Scan for the cell matching the given text and deliver its [x, y] coordinate at center. 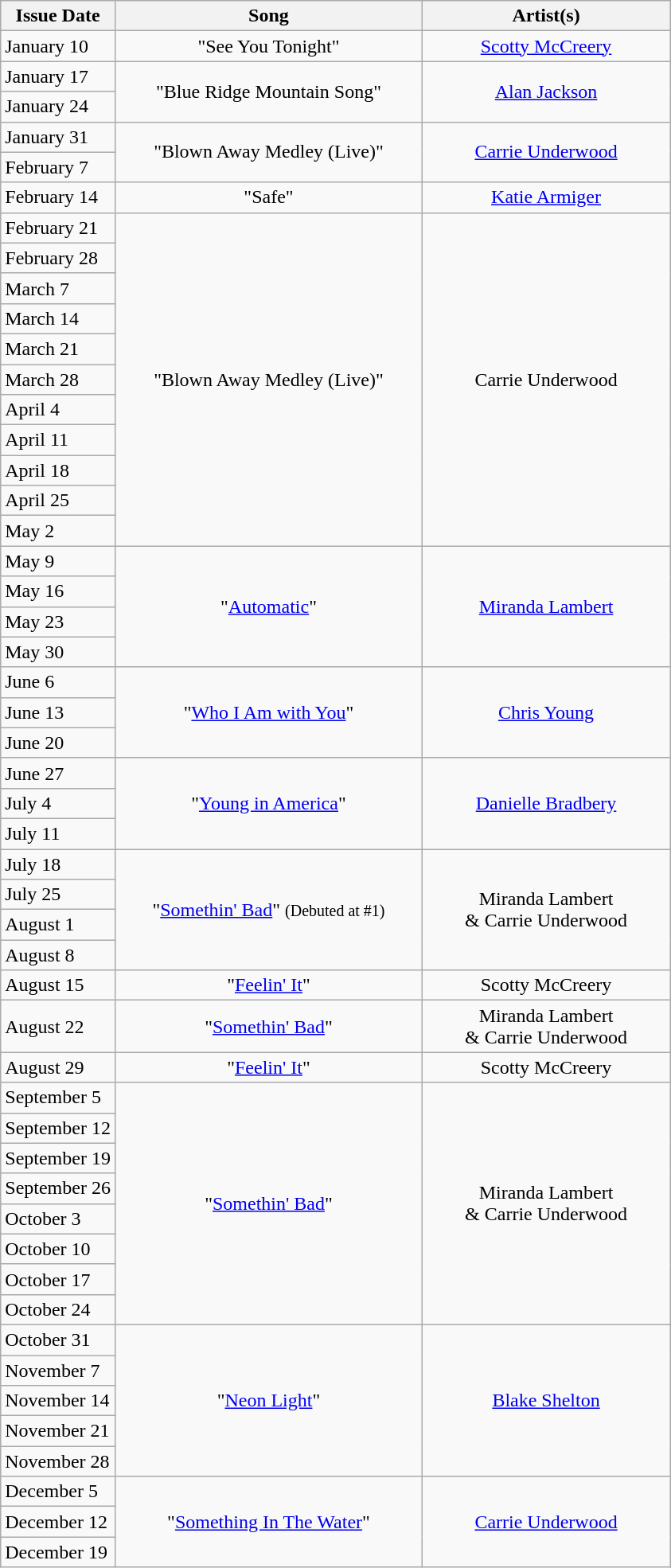
November 14 [58, 1401]
October 3 [58, 1219]
Chris Young [546, 712]
August 8 [58, 955]
"Automatic" [268, 607]
January 24 [58, 107]
May 9 [58, 561]
September 19 [58, 1158]
March 28 [58, 380]
"Safe" [268, 197]
Blake Shelton [546, 1400]
April 4 [58, 410]
February 28 [58, 258]
"Who I Am with You" [268, 712]
October 17 [58, 1279]
March 7 [58, 288]
"Something In The Water" [268, 1522]
November 7 [58, 1370]
Issue Date [58, 16]
July 25 [58, 895]
February 7 [58, 167]
May 30 [58, 652]
August 1 [58, 925]
September 26 [58, 1188]
January 31 [58, 137]
June 6 [58, 682]
July 11 [58, 833]
Alan Jackson [546, 92]
September 12 [58, 1128]
"Blue Ridge Mountain Song" [268, 92]
Danielle Bradbery [546, 803]
December 19 [58, 1552]
"Young in America" [268, 803]
January 17 [58, 76]
Katie Armiger [546, 197]
February 14 [58, 197]
Miranda Lambert [546, 607]
March 14 [58, 318]
May 16 [58, 591]
"Somethin' Bad" (Debuted at #1) [268, 909]
April 25 [58, 501]
January 10 [58, 46]
August 22 [58, 1027]
June 27 [58, 773]
February 21 [58, 228]
September 5 [58, 1098]
August 15 [58, 985]
June 20 [58, 743]
April 11 [58, 440]
June 13 [58, 712]
November 28 [58, 1461]
July 4 [58, 803]
July 18 [58, 864]
"Neon Light" [268, 1400]
November 21 [58, 1431]
May 2 [58, 531]
Song [268, 16]
October 10 [58, 1249]
October 24 [58, 1309]
August 29 [58, 1067]
December 5 [58, 1492]
April 18 [58, 470]
May 23 [58, 622]
Artist(s) [546, 16]
March 21 [58, 349]
December 12 [58, 1522]
October 31 [58, 1340]
"See You Tonight" [268, 46]
